Pinpoint the cell where the given text exists, returning its [X, Y] midpoint coordinate. 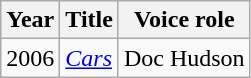
Doc Hudson [184, 58]
Cars [90, 58]
Title [90, 20]
2006 [30, 58]
Voice role [184, 20]
Year [30, 20]
